Search for the cell housing the specified text and yield its (x, y) center coordinate. 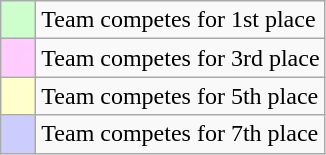
Team competes for 5th place (180, 96)
Team competes for 7th place (180, 134)
Team competes for 3rd place (180, 58)
Team competes for 1st place (180, 20)
